Return (x, y) of the center of cell containing provided text 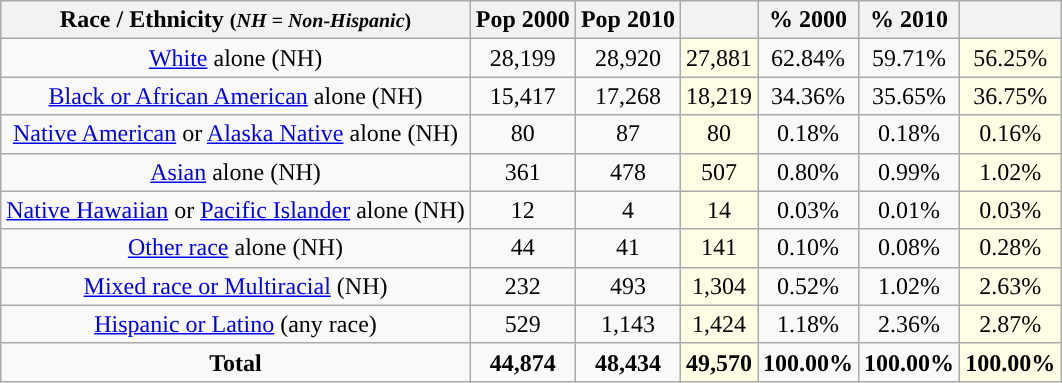
Asian alone (NH) (236, 172)
1,143 (628, 324)
0.28% (1010, 248)
0.99% (910, 172)
Native American or Alaska Native alone (NH) (236, 134)
17,268 (628, 96)
44 (522, 248)
Pop 2010 (628, 20)
35.65% (910, 96)
27,881 (718, 58)
% 2000 (808, 20)
28,920 (628, 58)
Race / Ethnicity (NH = Non-Hispanic) (236, 20)
Other race alone (NH) (236, 248)
Black or African American alone (NH) (236, 96)
361 (522, 172)
Native Hawaiian or Pacific Islander alone (NH) (236, 210)
0.01% (910, 210)
1.18% (808, 324)
12 (522, 210)
48,434 (628, 362)
49,570 (718, 362)
529 (522, 324)
28,199 (522, 58)
1,304 (718, 286)
4 (628, 210)
232 (522, 286)
14 (718, 210)
0.16% (1010, 134)
2.63% (1010, 286)
87 (628, 134)
2.36% (910, 324)
56.25% (1010, 58)
59.71% (910, 58)
0.52% (808, 286)
Hispanic or Latino (any race) (236, 324)
1,424 (718, 324)
% 2010 (910, 20)
507 (718, 172)
41 (628, 248)
White alone (NH) (236, 58)
Pop 2000 (522, 20)
15,417 (522, 96)
478 (628, 172)
141 (718, 248)
493 (628, 286)
0.10% (808, 248)
44,874 (522, 362)
2.87% (1010, 324)
62.84% (808, 58)
34.36% (808, 96)
0.08% (910, 248)
Mixed race or Multiracial (NH) (236, 286)
Total (236, 362)
18,219 (718, 96)
0.80% (808, 172)
36.75% (1010, 96)
